Search for the cell housing the specified text and yield its [x, y] center coordinate. 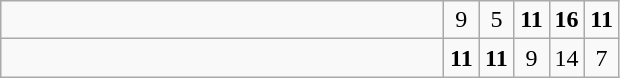
7 [602, 58]
5 [496, 20]
16 [566, 20]
14 [566, 58]
